Return (X, Y) of the center of cell containing provided text 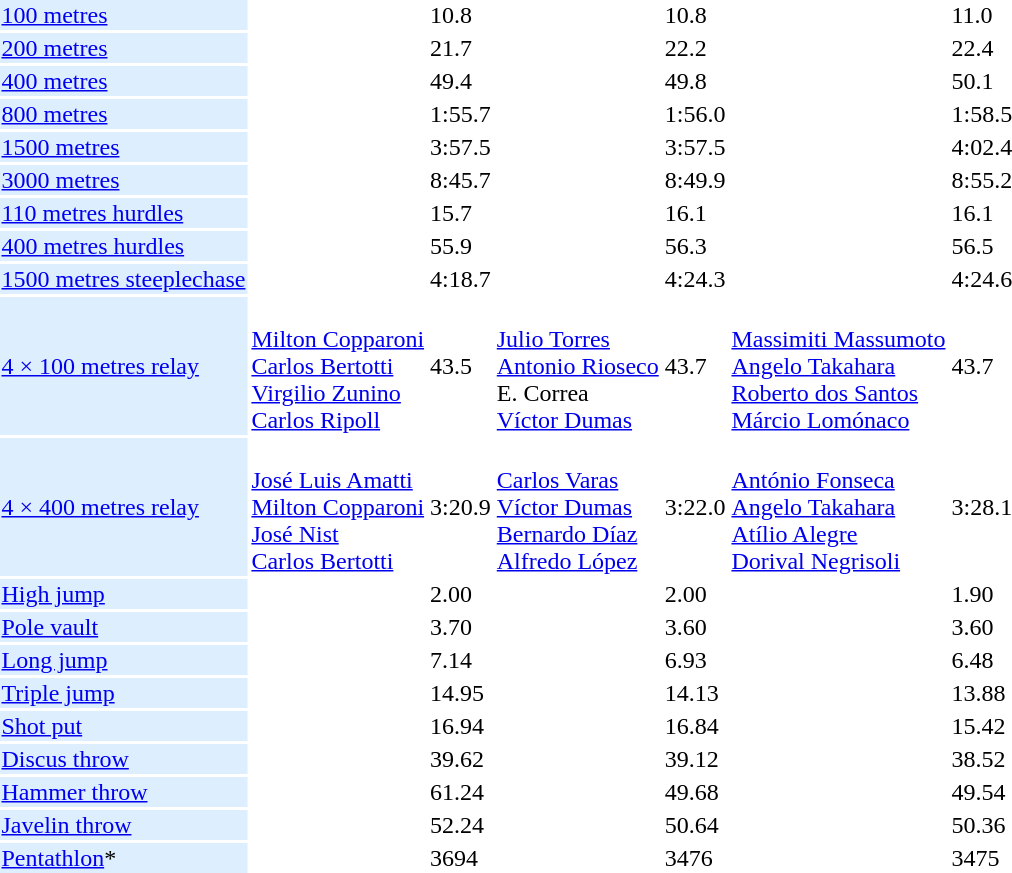
100 metres (124, 15)
1500 metres (124, 147)
22.2 (695, 48)
8:49.9 (695, 180)
39.12 (695, 759)
4:18.7 (461, 279)
4 × 400 metres relay (124, 507)
3:22.0 (695, 507)
14.13 (695, 693)
Triple jump (124, 693)
Julio TorresAntonio RiosecoE. CorreaVíctor Dumas (578, 366)
Carlos VarasVíctor DumasBernardo DíazAlfredo López (578, 507)
3.60 (695, 627)
4:24.3 (695, 279)
Milton CopparoniCarlos BertottiVirgilio ZuninoCarlos Ripoll (338, 366)
61.24 (461, 792)
200 metres (124, 48)
3000 metres (124, 180)
21.7 (461, 48)
1500 metres steeplechase (124, 279)
52.24 (461, 825)
6.93 (695, 660)
1:55.7 (461, 114)
High jump (124, 594)
Pole vault (124, 627)
49.8 (695, 81)
16.84 (695, 726)
7.14 (461, 660)
António FonsecaAngelo TakaharaAtílio AlegreDorival Negrisoli (838, 507)
3:20.9 (461, 507)
55.9 (461, 246)
400 metres (124, 81)
43.7 (695, 366)
Massimiti MassumotoAngelo TakaharaRoberto dos SantosMárcio Lomónaco (838, 366)
Long jump (124, 660)
800 metres (124, 114)
Discus throw (124, 759)
4 × 100 metres relay (124, 366)
110 metres hurdles (124, 213)
39.62 (461, 759)
3.70 (461, 627)
16.94 (461, 726)
3694 (461, 858)
Hammer throw (124, 792)
15.7 (461, 213)
14.95 (461, 693)
8:45.7 (461, 180)
49.4 (461, 81)
Pentathlon* (124, 858)
1:56.0 (695, 114)
49.68 (695, 792)
50.64 (695, 825)
José Luis AmattiMilton CopparoniJosé NistCarlos Bertotti (338, 507)
56.3 (695, 246)
Javelin throw (124, 825)
43.5 (461, 366)
16.1 (695, 213)
400 metres hurdles (124, 246)
3476 (695, 858)
Shot put (124, 726)
